Find where the given text appears and provide that cell's center as (x, y) coordinate. 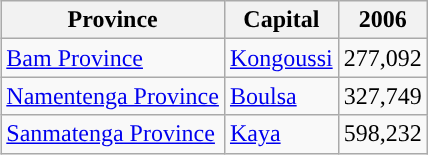
Kaya (281, 134)
Namentenga Province (113, 96)
Province (113, 20)
598,232 (382, 134)
Kongoussi (281, 58)
2006 (382, 20)
Bam Province (113, 58)
Boulsa (281, 96)
Sanmatenga Province (113, 134)
Capital (281, 20)
327,749 (382, 96)
277,092 (382, 58)
